Pinpoint the cell where the given text exists, returning its (x, y) midpoint coordinate. 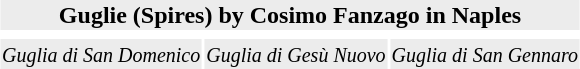
Guglia di San Gennaro (484, 54)
Guglie (Spires) by Cosimo Fanzago in Naples (290, 15)
Guglia di Gesù Nuovo (296, 54)
Guglia di San Domenico (100, 54)
